Pinpoint the cell where the given text exists, returning its (x, y) midpoint coordinate. 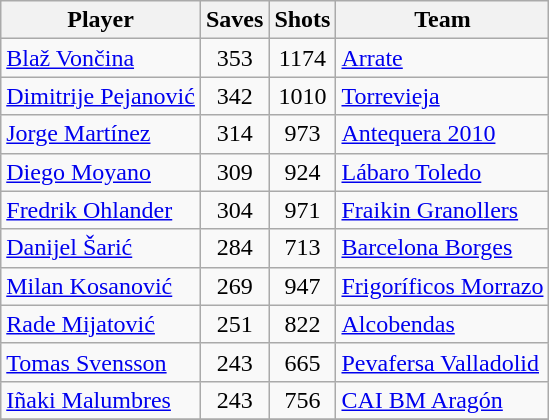
Diego Moyano (101, 172)
Lábaro Toledo (442, 172)
Fraikin Granollers (442, 210)
309 (234, 172)
973 (302, 134)
284 (234, 248)
665 (302, 362)
Milan Kosanović (101, 286)
756 (302, 400)
353 (234, 58)
Danijel Šarić (101, 248)
1174 (302, 58)
269 (234, 286)
342 (234, 96)
314 (234, 134)
Player (101, 20)
Shots (302, 20)
1010 (302, 96)
CAI BM Aragón (442, 400)
822 (302, 324)
Saves (234, 20)
Frigoríficos Morrazo (442, 286)
Iñaki Malumbres (101, 400)
Pevafersa Valladolid (442, 362)
Dimitrije Pejanović (101, 96)
Team (442, 20)
971 (302, 210)
Blaž Vončina (101, 58)
Alcobendas (442, 324)
947 (302, 286)
Fredrik Ohlander (101, 210)
924 (302, 172)
Antequera 2010 (442, 134)
713 (302, 248)
Jorge Martínez (101, 134)
Arrate (442, 58)
251 (234, 324)
304 (234, 210)
Tomas Svensson (101, 362)
Torrevieja (442, 96)
Rade Mijatović (101, 324)
Barcelona Borges (442, 248)
